Capture the cell that displays the provided text and extract its (x, y) central coordinate. 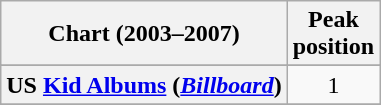
US Kid Albums (Billboard) (144, 85)
1 (333, 85)
Chart (2003–2007) (144, 34)
Peakposition (333, 34)
